Pinpoint the cell where the given text exists, returning its (x, y) midpoint coordinate. 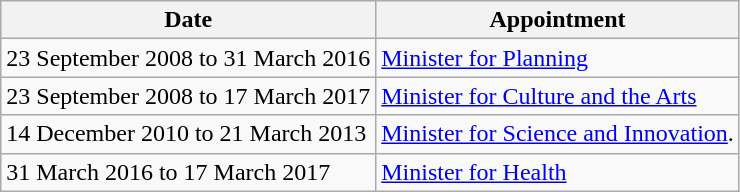
31 March 2016 to 17 March 2017 (188, 172)
Minister for Planning (558, 58)
23 September 2008 to 17 March 2017 (188, 96)
14 December 2010 to 21 March 2013 (188, 134)
Date (188, 20)
23 September 2008 to 31 March 2016 (188, 58)
Minister for Culture and the Arts (558, 96)
Minister for Health (558, 172)
Minister for Science and Innovation. (558, 134)
Appointment (558, 20)
